Output the [X, Y] coordinate of the center of the cell containing the given text.  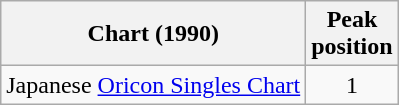
Peakposition [352, 34]
Chart (1990) [154, 34]
Japanese Oricon Singles Chart [154, 85]
1 [352, 85]
